Provide the [x, y] coordinate of the cell's center where the given text is located.  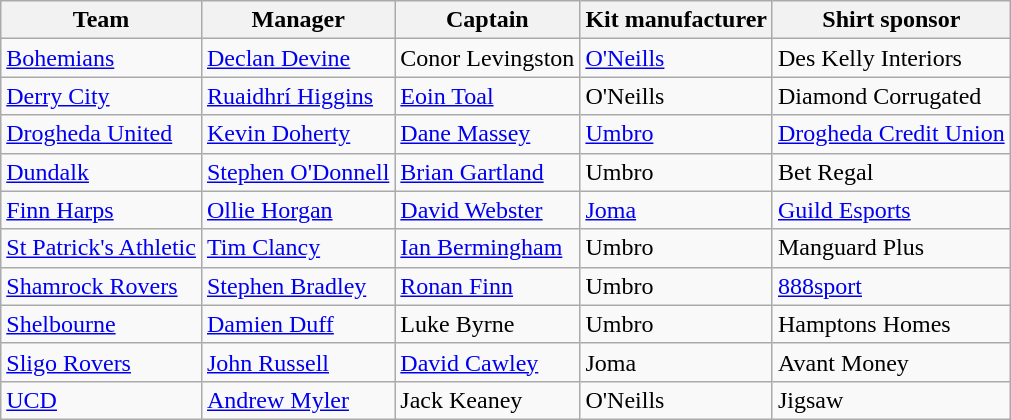
Captain [488, 20]
888sport [891, 286]
Manguard Plus [891, 248]
Finn Harps [102, 210]
Andrew Myler [298, 400]
Bet Regal [891, 172]
Stephen Bradley [298, 286]
Drogheda Credit Union [891, 134]
Diamond Corrugated [891, 96]
Declan Devine [298, 58]
Dane Massey [488, 134]
Kit manufacturer [676, 20]
Eoin Toal [488, 96]
Avant Money [891, 362]
Manager [298, 20]
Team [102, 20]
Ronan Finn [488, 286]
Bohemians [102, 58]
Brian Gartland [488, 172]
Ollie Horgan [298, 210]
Shamrock Rovers [102, 286]
Des Kelly Interiors [891, 58]
Guild Esports [891, 210]
Shelbourne [102, 324]
Drogheda United [102, 134]
Ian Bermingham [488, 248]
Sligo Rovers [102, 362]
St Patrick's Athletic [102, 248]
Luke Byrne [488, 324]
Derry City [102, 96]
Jigsaw [891, 400]
Stephen O'Donnell [298, 172]
David Cawley [488, 362]
Damien Duff [298, 324]
Hamptons Homes [891, 324]
John Russell [298, 362]
Dundalk [102, 172]
Ruaidhrí Higgins [298, 96]
Conor Levingston [488, 58]
David Webster [488, 210]
Tim Clancy [298, 248]
Jack Keaney [488, 400]
Shirt sponsor [891, 20]
Kevin Doherty [298, 134]
UCD [102, 400]
